Identify which cell holds the provided text, then report its (X, Y) central coordinate. 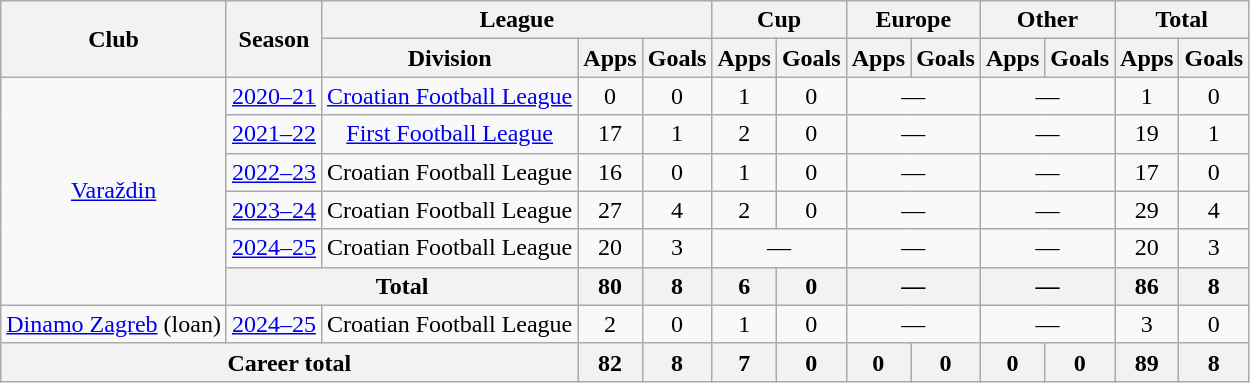
29 (1147, 210)
Season (274, 39)
Dinamo Zagreb (loan) (114, 324)
2021–22 (274, 134)
82 (610, 362)
Europe (913, 20)
Cup (779, 20)
League (516, 20)
2020–21 (274, 96)
16 (610, 172)
Career total (290, 362)
86 (1147, 286)
2023–24 (274, 210)
Varaždin (114, 191)
89 (1147, 362)
Division (449, 58)
7 (744, 362)
Other (1047, 20)
2022–23 (274, 172)
27 (610, 210)
First Football League (449, 134)
19 (1147, 134)
80 (610, 286)
Club (114, 39)
6 (744, 286)
